Provide the (x, y) coordinate of the cell's center where the given text is located.  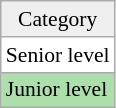
Senior level (58, 55)
Category (58, 19)
Junior level (58, 90)
